Extract the (X, Y) coordinate from the center of the cell holding the provided text.  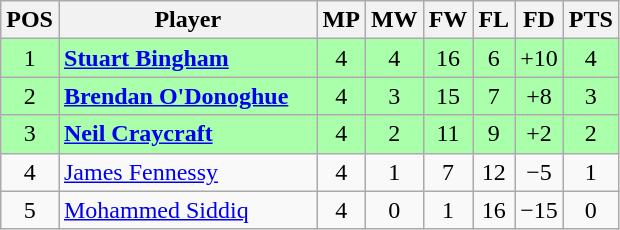
Player (188, 20)
5 (30, 210)
PTS (590, 20)
Stuart Bingham (188, 58)
15 (448, 96)
+10 (540, 58)
Neil Craycraft (188, 134)
−15 (540, 210)
+2 (540, 134)
POS (30, 20)
9 (494, 134)
−5 (540, 172)
FL (494, 20)
6 (494, 58)
Brendan O'Donoghue (188, 96)
James Fennessy (188, 172)
FW (448, 20)
11 (448, 134)
MW (394, 20)
FD (540, 20)
+8 (540, 96)
MP (341, 20)
Mohammed Siddiq (188, 210)
12 (494, 172)
